Provide the [X, Y] coordinate of the cell's center where the given text is located.  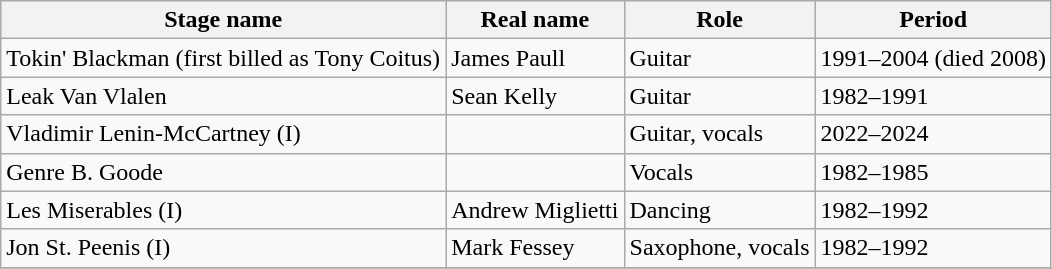
Period [933, 20]
Andrew Miglietti [535, 210]
Sean Kelly [535, 96]
Dancing [720, 210]
2022–2024 [933, 134]
Genre B. Goode [224, 172]
Stage name [224, 20]
Saxophone, vocals [720, 248]
Tokin' Blackman (first billed as Tony Coitus) [224, 58]
Vocals [720, 172]
Jon St. Peenis (I) [224, 248]
Leak Van Vlalen [224, 96]
James Paull [535, 58]
1991–2004 (died 2008) [933, 58]
Guitar, vocals [720, 134]
1982–1985 [933, 172]
Les Miserables (I) [224, 210]
Mark Fessey [535, 248]
Real name [535, 20]
1982–1991 [933, 96]
Vladimir Lenin-McCartney (I) [224, 134]
Role [720, 20]
